Detect which cell encompasses the target text, then output its (X, Y) center coordinate. 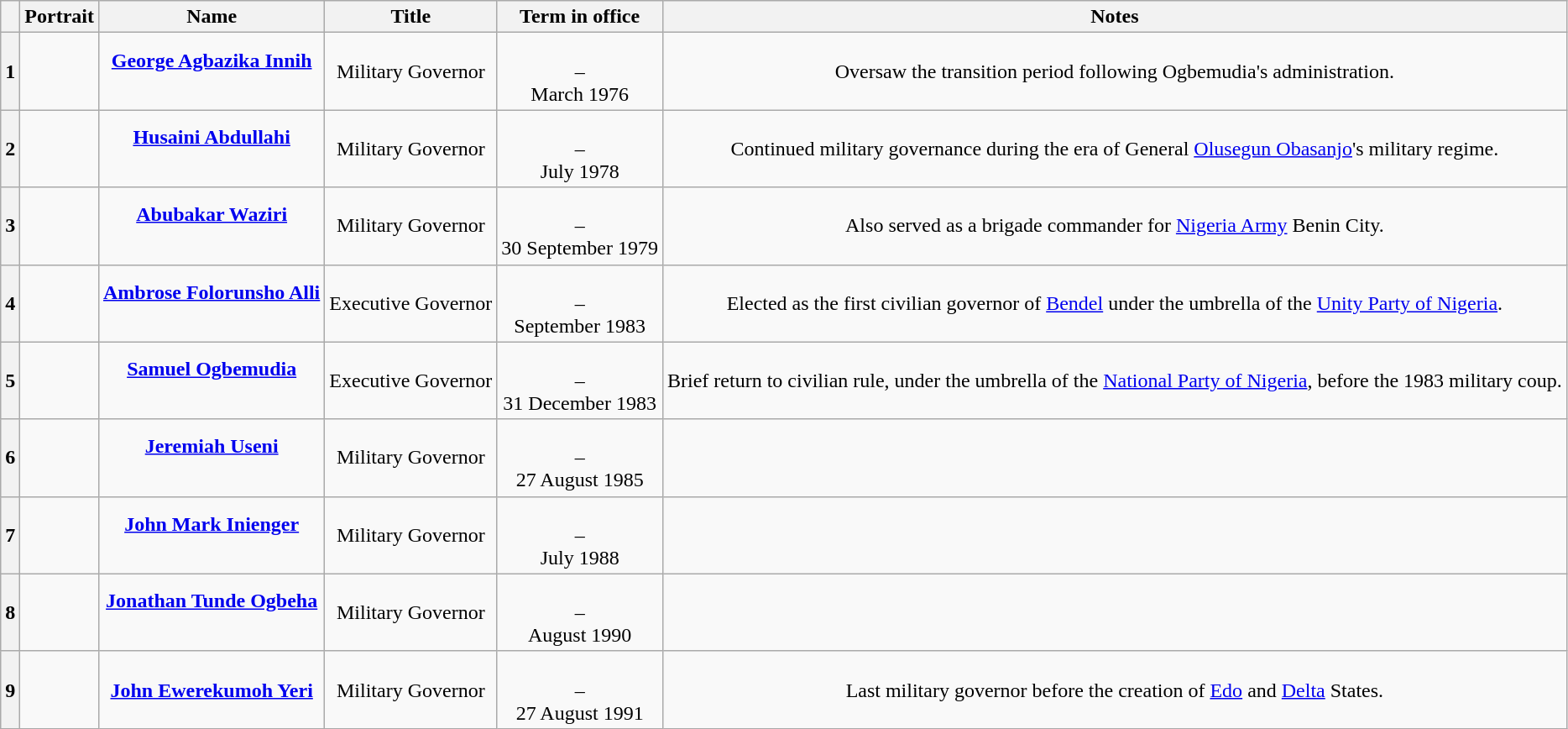
Brief return to civilian rule, under the umbrella of the National Party of Nigeria, before the 1983 military coup. (1115, 380)
9 (10, 690)
Samuel Ogbemudia (212, 380)
2 (10, 149)
Also served as a brigade commander for Nigeria Army Benin City. (1115, 226)
5 (10, 380)
–27 August 1985 (580, 458)
Abubakar Waziri (212, 226)
–30 September 1979 (580, 226)
–27 August 1991 (580, 690)
Continued military governance during the era of General Olusegun Obasanjo's military regime. (1115, 149)
4 (10, 303)
8 (10, 612)
–September 1983 (580, 303)
Ambrose Folorunsho Alli (212, 303)
–July 1988 (580, 535)
Name (212, 17)
Last military governor before the creation of Edo and Delta States. (1115, 690)
Jeremiah Useni (212, 458)
George Agbazika Innih (212, 71)
Title (411, 17)
Term in office (580, 17)
Portrait (60, 17)
7 (10, 535)
–July 1978 (580, 149)
–March 1976 (580, 71)
Oversaw the transition period following Ogbemudia's administration. (1115, 71)
John Ewerekumoh Yeri (212, 690)
–August 1990 (580, 612)
Elected as the first civilian governor of Bendel under the umbrella of the Unity Party of Nigeria. (1115, 303)
1 (10, 71)
Jonathan Tunde Ogbeha (212, 612)
–31 December 1983 (580, 380)
Notes (1115, 17)
Husaini Abdullahi (212, 149)
John Mark Inienger (212, 535)
6 (10, 458)
3 (10, 226)
